Locate the cell with the specified text and output its (x, y) center coordinate. 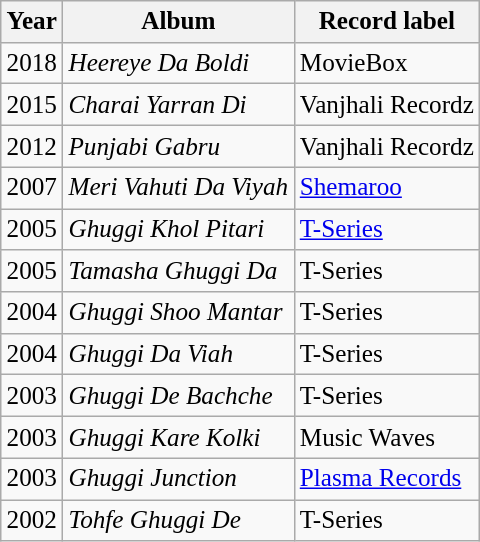
Year (32, 22)
Ghuggi Shoo Mantar (178, 313)
MovieBox (387, 63)
2018 (32, 63)
2012 (32, 146)
Charai Yarran Di (178, 105)
2002 (32, 520)
Record label (387, 22)
Punjabi Gabru (178, 146)
Ghuggi Da Viah (178, 354)
Tamasha Ghuggi Da (178, 271)
Meri Vahuti Da Viyah (178, 188)
Music Waves (387, 437)
Ghuggi Khol Pitari (178, 229)
Album (178, 22)
Ghuggi Junction (178, 479)
Shemaroo (387, 188)
Ghuggi Kare Kolki (178, 437)
Plasma Records (387, 479)
Tohfe Ghuggi De (178, 520)
2015 (32, 105)
Ghuggi De Bachche (178, 396)
Heereye Da Boldi (178, 63)
2007 (32, 188)
